Identify which cell holds the provided text, then report its (x, y) central coordinate. 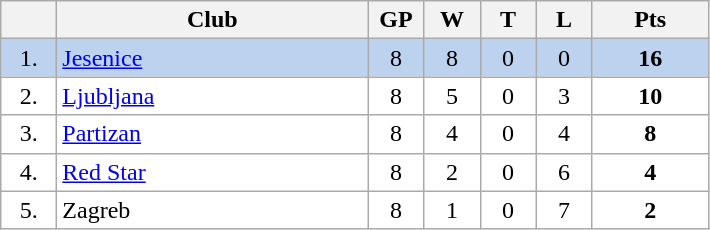
5 (452, 96)
Pts (650, 20)
1 (452, 210)
T (508, 20)
16 (650, 58)
6 (564, 172)
Red Star (212, 172)
5. (29, 210)
4. (29, 172)
Partizan (212, 134)
3 (564, 96)
Jesenice (212, 58)
10 (650, 96)
Club (212, 20)
W (452, 20)
3. (29, 134)
Ljubljana (212, 96)
7 (564, 210)
GP (396, 20)
2. (29, 96)
L (564, 20)
Zagreb (212, 210)
1. (29, 58)
